Extract the [x, y] coordinate from the center of the cell holding the provided text.  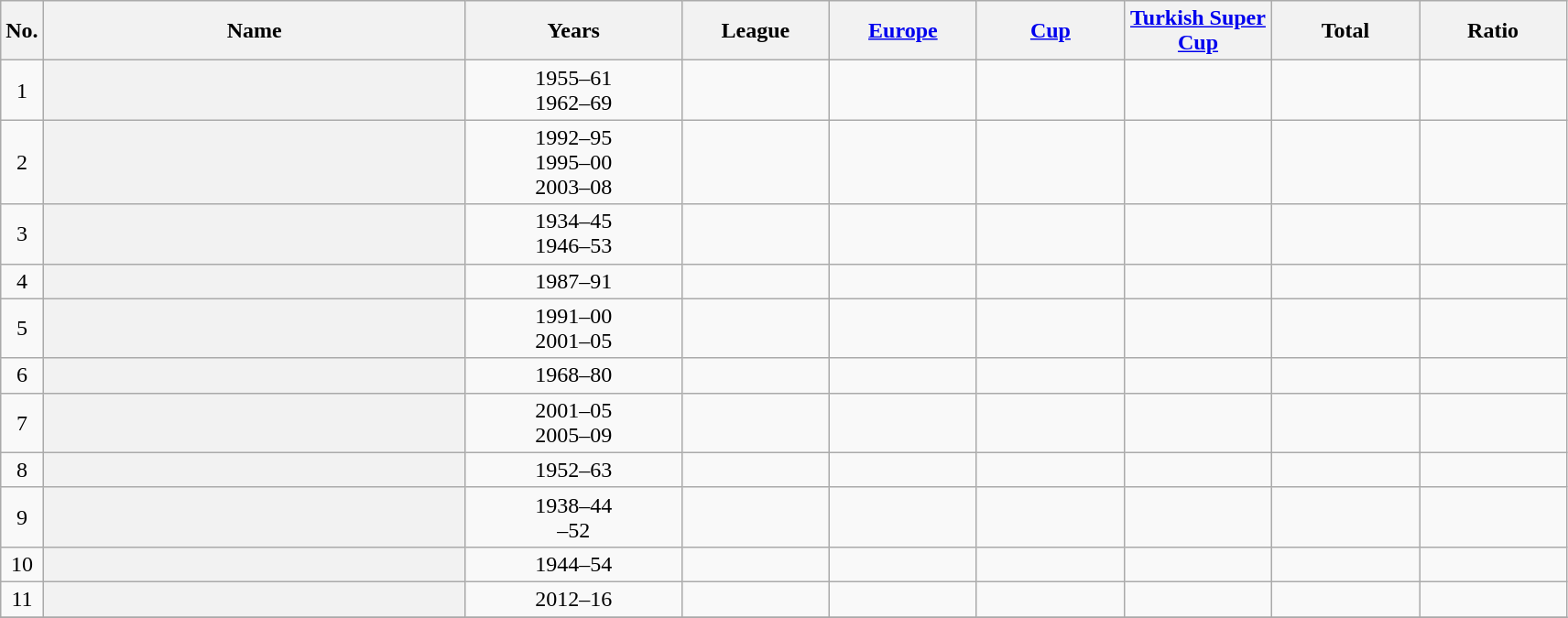
1991–002001–05 [573, 328]
3 [22, 234]
1955–611962–69 [573, 90]
Name [255, 31]
Europe [903, 31]
1938–44–52 [573, 516]
1952–63 [573, 470]
1968–80 [573, 375]
8 [22, 470]
Total [1346, 31]
1944–54 [573, 564]
5 [22, 328]
1987–91 [573, 281]
2 [22, 162]
10 [22, 564]
1934–451946–53 [573, 234]
6 [22, 375]
2001–052005–09 [573, 423]
League [755, 31]
1 [22, 90]
7 [22, 423]
Cup [1050, 31]
Turkish Super Cup [1198, 31]
4 [22, 281]
Years [573, 31]
9 [22, 516]
11 [22, 599]
1992–951995–002003–08 [573, 162]
2012–16 [573, 599]
No. [22, 31]
Ratio [1493, 31]
